Pinpoint the cell where the given text exists, returning its [x, y] midpoint coordinate. 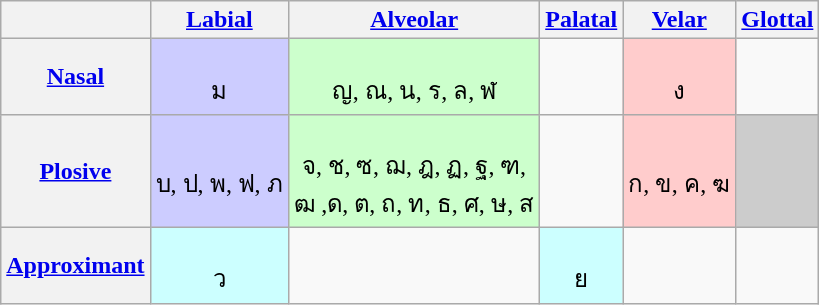
ก, ข, ค, ฆ [680, 170]
จ, ช, ซ, ฌ, ฎ, ฏ, ฐ, ฑ,ฒ ,ด, ต, ถ, ท, ธ, ศ, ษ, ส [414, 170]
Glottal [778, 20]
ญ, ณ, น, ร, ล, ฬ [414, 77]
ม [220, 77]
Labial [220, 20]
Alveolar [414, 20]
บ, ป, พ, ฟ, ภ [220, 170]
ย [582, 265]
Velar [680, 20]
Plosive [76, 170]
ว [220, 265]
Approximant [76, 265]
Palatal [582, 20]
Nasal [76, 77]
ง [680, 77]
